Pinpoint the cell where the given text exists, returning its (x, y) midpoint coordinate. 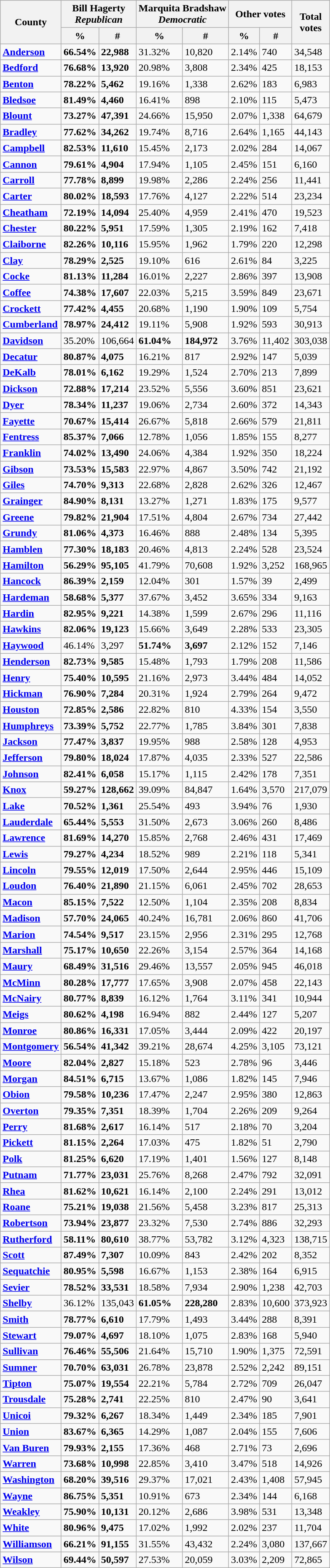
28,653 (311, 886)
446 (276, 870)
1,165 (276, 132)
Wayne (31, 1496)
860 (276, 918)
81.13% (80, 277)
20,197 (311, 1031)
18,024 (117, 758)
Claiborne (31, 244)
3,410 (206, 1463)
McMinn (31, 983)
2,686 (206, 1512)
217,079 (311, 790)
2,227 (206, 277)
5,039 (311, 357)
334 (276, 597)
Lewis (31, 854)
888 (206, 533)
30,913 (311, 325)
17,777 (117, 983)
Robertson (31, 1223)
458 (276, 983)
80,610 (117, 1239)
Dyer (31, 405)
2,155 (117, 1447)
17.76% (159, 196)
8,716 (206, 132)
Cheatham (31, 212)
2.38% (244, 1271)
17,021 (206, 1479)
24,065 (117, 918)
81.15% (80, 1143)
White (31, 1528)
14,270 (117, 838)
17.65% (159, 983)
34,548 (311, 52)
2,644 (206, 870)
75.17% (80, 950)
78.52% (80, 1287)
2.60% (244, 405)
2,673 (206, 822)
73,121 (311, 1047)
154 (276, 709)
5,377 (117, 597)
Wilson (31, 1560)
425 (276, 68)
9,472 (311, 693)
Marshall (31, 950)
Decatur (31, 357)
2.58% (244, 742)
3,570 (276, 790)
9,313 (117, 485)
13,012 (311, 1191)
4,035 (206, 758)
2.04% (244, 1431)
15,950 (206, 116)
Carroll (31, 180)
72,865 (311, 1560)
5,908 (206, 325)
57.70% (80, 918)
11,284 (117, 277)
Van Buren (31, 1447)
Trousdale (31, 1399)
3,297 (117, 645)
Weakley (31, 1512)
1.56% (244, 1159)
68.49% (80, 966)
1,930 (311, 806)
19.29% (159, 373)
Putnam (31, 1175)
709 (276, 1383)
38.77% (159, 1239)
17.94% (159, 164)
5,818 (206, 421)
79.07% (80, 1335)
19,123 (117, 629)
91,155 (117, 1544)
26,047 (311, 1383)
Cannon (31, 164)
Rutherford (31, 1239)
22,586 (311, 758)
2.35% (244, 902)
Pickett (31, 1143)
6,915 (311, 1271)
484 (276, 677)
7,418 (311, 228)
1.83% (244, 501)
Moore (31, 1063)
5,351 (117, 1496)
22,143 (311, 983)
25.54% (159, 806)
Macon (31, 902)
17,469 (311, 838)
2,586 (117, 709)
2.57% (244, 950)
4,697 (117, 1335)
22.82% (159, 709)
Loudon (31, 886)
78.01% (80, 373)
18.10% (159, 1335)
6,983 (311, 84)
10,820 (206, 52)
7,066 (117, 437)
1,104 (206, 902)
2.78% (244, 1063)
56.29% (80, 565)
8,268 (206, 1175)
5,473 (311, 100)
2,956 (206, 934)
16.12% (159, 999)
2,617 (117, 1127)
898 (206, 100)
Jackson (31, 742)
14,168 (311, 950)
82.53% (80, 148)
2,173 (206, 148)
Giles (31, 485)
70.52% (80, 806)
2.61% (244, 260)
989 (206, 854)
3.76% (244, 341)
183 (276, 84)
364 (276, 950)
Maury (31, 966)
2.19% (244, 228)
19.16% (159, 84)
Tipton (31, 1383)
528 (276, 549)
19,038 (117, 1207)
3.60% (244, 389)
61.05% (159, 1303)
78.22% (80, 84)
22,988 (117, 52)
673 (206, 1496)
1,449 (206, 1415)
3.98% (244, 1512)
431 (276, 838)
78.34% (80, 405)
73.27% (80, 116)
4.33% (244, 709)
DeKalb (31, 373)
12.50% (159, 902)
514 (276, 196)
7,934 (206, 1287)
10.09% (159, 1255)
79.82% (80, 517)
County (31, 22)
15.45% (159, 148)
21.15% (159, 886)
65.44% (80, 822)
4,867 (206, 469)
28,674 (206, 1047)
51.74% (159, 645)
3.50% (244, 469)
31.55% (159, 1544)
68.20% (80, 1479)
66.54% (80, 52)
77.62% (80, 132)
373,923 (311, 1303)
86.75% (80, 1496)
4,234 (117, 854)
1,992 (206, 1528)
493 (206, 806)
3,808 (206, 68)
2,696 (311, 1447)
6,061 (206, 886)
2.28% (244, 629)
74.38% (80, 293)
Perry (31, 1127)
144 (276, 1496)
72,591 (311, 1351)
5,598 (117, 1271)
75.40% (80, 677)
Other votes (260, 14)
21.64% (159, 1351)
175 (276, 501)
Clay (31, 260)
69.44% (80, 1560)
84.51% (80, 1079)
740 (276, 52)
Cumberland (31, 325)
1,599 (206, 613)
2.43% (244, 1479)
3.12% (244, 1239)
1,375 (276, 1351)
13.27% (159, 501)
39.09% (159, 790)
341 (276, 999)
256 (276, 180)
15.18% (159, 1063)
80.95% (80, 1271)
21,192 (311, 469)
50,597 (117, 1560)
11,704 (311, 1528)
73.68% (80, 1463)
2.44% (244, 1015)
303,038 (311, 341)
2.21% (244, 854)
Shelby (31, 1303)
13,557 (206, 966)
70.70% (80, 1367)
3.06% (244, 822)
6,365 (117, 1431)
145 (276, 1079)
147 (276, 357)
76.46% (80, 1351)
168 (276, 1335)
8,834 (311, 902)
13.67% (159, 1079)
75.28% (80, 1399)
39 (276, 581)
3,080 (276, 1544)
3,204 (311, 1127)
16,331 (117, 1031)
20.12% (159, 1512)
16.21% (159, 357)
1,271 (206, 501)
Sevier (31, 1287)
6,610 (117, 1319)
81.25% (80, 1159)
2,734 (206, 405)
Henry (31, 677)
17.19% (159, 1159)
475 (206, 1143)
Totalvotes (311, 22)
Montgomery (31, 1047)
9,577 (311, 501)
21,904 (117, 517)
Blount (31, 116)
58.68% (80, 597)
9,163 (311, 597)
17.51% (159, 517)
1,075 (206, 1335)
4,127 (206, 196)
17,607 (117, 293)
15,583 (117, 469)
2,247 (206, 1095)
76 (276, 806)
20.68% (159, 309)
8,131 (117, 501)
58.11% (80, 1239)
15.17% (159, 774)
202 (276, 1255)
Stewart (31, 1335)
8,391 (311, 1319)
76.40% (80, 886)
15,710 (206, 1351)
14.29% (159, 1431)
Grundy (31, 533)
3,837 (117, 742)
Marion (31, 934)
Bradley (31, 132)
209 (276, 1111)
21,811 (311, 421)
83.67% (80, 1431)
5,458 (206, 1207)
2,525 (117, 260)
7,606 (311, 1431)
1,493 (206, 1319)
90 (276, 1399)
33,531 (117, 1287)
12,298 (311, 244)
Campbell (31, 148)
82.06% (80, 629)
2.31% (244, 934)
2.92% (244, 357)
81.62% (80, 1191)
6,715 (117, 1079)
9,517 (117, 934)
5,395 (311, 533)
4.25% (244, 1047)
Warren (31, 1463)
18,593 (117, 196)
Greene (31, 517)
849 (276, 293)
4,804 (206, 517)
2.52% (244, 1367)
79.32% (80, 1415)
14,343 (311, 405)
72.19% (80, 212)
702 (276, 886)
168,965 (311, 565)
15,414 (117, 421)
Scott (31, 1255)
23,621 (311, 389)
137,667 (311, 1544)
6,160 (311, 164)
89,151 (311, 1367)
3.65% (244, 597)
21.16% (159, 677)
886 (276, 1223)
1.64% (244, 790)
138,715 (311, 1239)
2.46% (244, 838)
Carter (31, 196)
Knox (31, 790)
593 (276, 325)
3,225 (311, 260)
Hardin (31, 613)
Davidson (31, 341)
18,153 (311, 68)
23.32% (159, 1223)
56.54% (80, 1047)
74.54% (80, 934)
3,697 (206, 645)
Polk (31, 1159)
47,391 (117, 116)
184,972 (206, 341)
1,924 (206, 693)
57,945 (311, 1479)
36.12% (80, 1303)
2,264 (117, 1143)
2,499 (311, 581)
2.48% (244, 533)
2.33% (244, 758)
31.50% (159, 822)
78.97% (80, 325)
95,105 (117, 565)
11,586 (311, 661)
1,305 (206, 228)
19,523 (311, 212)
26.67% (159, 421)
26.78% (159, 1367)
945 (276, 966)
77.78% (80, 180)
2.09% (244, 1031)
7,838 (311, 725)
734 (276, 517)
15.95% (159, 244)
Anderson (31, 52)
80.86% (80, 1031)
15.85% (159, 838)
Fayette (31, 421)
1,056 (206, 437)
Fentress (31, 437)
Benton (31, 84)
6,620 (117, 1159)
11,402 (276, 341)
Henderson (31, 661)
18,183 (117, 549)
5,754 (311, 309)
76.90% (80, 693)
518 (276, 1463)
2.12% (244, 645)
McNairy (31, 999)
7,946 (311, 1079)
1,524 (206, 373)
Haywood (31, 645)
Hamblen (31, 549)
Coffee (31, 293)
11,610 (117, 148)
4,904 (117, 164)
17,214 (117, 389)
1,105 (206, 164)
1,361 (117, 806)
Sullivan (31, 1351)
Madison (31, 918)
23.52% (159, 389)
2,159 (117, 581)
17.02% (159, 1528)
7,530 (206, 1223)
82.04% (80, 1063)
1,238 (276, 1287)
17.36% (159, 1447)
8,899 (117, 180)
80.62% (80, 1015)
14,067 (311, 148)
44,143 (311, 132)
Lake (31, 806)
237 (276, 1528)
Lauderdale (31, 822)
1,401 (206, 1159)
22.97% (159, 469)
882 (206, 1015)
1,793 (206, 661)
10,600 (276, 1303)
2.05% (244, 966)
Smith (31, 1319)
988 (206, 742)
2,973 (206, 677)
4,198 (117, 1015)
5,940 (311, 1335)
6,267 (117, 1415)
17.79% (159, 1319)
326 (276, 485)
5,207 (311, 1015)
3.59% (244, 293)
213 (276, 373)
3,252 (276, 565)
23.15% (159, 934)
64,679 (311, 116)
533 (276, 629)
79.93% (80, 1447)
350 (276, 453)
3,452 (206, 597)
71.77% (80, 1175)
Houston (31, 709)
1.85% (244, 437)
17.87% (159, 758)
295 (276, 934)
82.95% (80, 613)
4,460 (117, 100)
78.77% (80, 1319)
25.76% (159, 1175)
2.22% (244, 196)
7,522 (117, 902)
19.98% (159, 180)
23,234 (311, 196)
3,641 (311, 1399)
16.01% (159, 277)
22.25% (159, 1399)
41.79% (159, 565)
115 (276, 100)
8,486 (311, 822)
Hickman (31, 693)
24,412 (117, 325)
61.04% (159, 341)
3.23% (244, 1207)
82.26% (80, 244)
2,209 (276, 1560)
85.15% (80, 902)
1,153 (206, 1271)
Monroe (31, 1031)
4,455 (117, 309)
Williamson (31, 1544)
2.66% (244, 421)
3,550 (311, 709)
63,031 (117, 1367)
Union (31, 1431)
10,650 (117, 950)
2.64% (244, 132)
22.21% (159, 1383)
53,782 (206, 1239)
84,847 (206, 790)
12.78% (159, 437)
Marquita BradshawDemocratic (182, 14)
106,664 (117, 341)
85.37% (80, 437)
75.07% (80, 1383)
20.31% (159, 693)
13,490 (117, 453)
10,131 (117, 1512)
25,313 (311, 1207)
11,441 (311, 180)
12,467 (311, 485)
Cocke (31, 277)
43,432 (206, 1544)
70 (276, 1127)
523 (206, 1063)
16.94% (159, 1015)
70.67% (80, 421)
9,264 (311, 1111)
397 (276, 277)
96 (276, 1063)
10.91% (159, 1496)
20.46% (159, 549)
17.59% (159, 228)
2,242 (276, 1367)
178 (276, 774)
Hancock (31, 581)
517 (206, 1127)
5,951 (117, 228)
2.72% (244, 1383)
17.05% (159, 1031)
73.94% (80, 1223)
23,671 (311, 293)
20,059 (206, 1560)
9,585 (117, 661)
Hardeman (31, 597)
Rhea (31, 1191)
55,506 (117, 1351)
81.49% (80, 100)
77.47% (80, 742)
220 (276, 244)
72.85% (80, 709)
468 (206, 1447)
380 (276, 1095)
19.11% (159, 325)
18,224 (311, 453)
16.67% (159, 1271)
40.24% (159, 918)
20.98% (159, 68)
18.39% (159, 1111)
42,703 (311, 1287)
22.68% (159, 485)
21.56% (159, 1207)
Grainger (31, 501)
5,553 (117, 822)
75.21% (80, 1207)
2.90% (244, 1287)
13,920 (117, 68)
4,075 (117, 357)
7,284 (117, 693)
162 (276, 228)
5,341 (311, 854)
422 (276, 1031)
Gibson (31, 469)
31.32% (159, 52)
2,827 (117, 1063)
Crockett (31, 309)
134 (276, 533)
1,764 (206, 999)
81.68% (80, 1127)
86.39% (80, 581)
19.06% (159, 405)
79.27% (80, 854)
118 (276, 854)
51 (276, 1143)
Lawrence (31, 838)
851 (276, 389)
Jefferson (31, 758)
12,019 (117, 870)
7,901 (311, 1415)
Meigs (31, 1015)
11,116 (311, 613)
23,524 (311, 549)
Sumner (31, 1367)
19.95% (159, 742)
2.26% (244, 1111)
10,998 (117, 1463)
12,863 (311, 1095)
74.70% (80, 485)
87.49% (80, 1255)
14.38% (159, 613)
6,058 (117, 774)
46,018 (311, 966)
7,899 (311, 373)
1,115 (206, 774)
9,475 (117, 1528)
2.71% (244, 1447)
29.46% (159, 966)
6,168 (311, 1496)
23,031 (117, 1175)
128 (276, 742)
1,087 (206, 1431)
16.46% (159, 533)
4,813 (206, 549)
7,146 (311, 645)
Chester (31, 228)
Bledsoe (31, 100)
22.03% (159, 293)
22.26% (159, 950)
14,094 (117, 212)
19,554 (117, 1383)
Unicoi (31, 1415)
1,086 (206, 1079)
109 (276, 309)
13,348 (311, 1512)
2,741 (117, 1399)
27,442 (311, 517)
25.40% (159, 212)
39.21% (159, 1047)
1,190 (206, 309)
82.73% (80, 661)
3,444 (206, 1031)
80.02% (80, 196)
2.14% (244, 52)
531 (276, 1512)
1,704 (206, 1111)
2.41% (244, 212)
16,781 (206, 918)
228,280 (206, 1303)
4,323 (276, 1239)
19.10% (159, 260)
2,828 (206, 485)
5,752 (117, 725)
Bill HagertyRepublican (99, 14)
10,595 (117, 677)
14,052 (311, 677)
32,293 (311, 1223)
29.37% (159, 1479)
Lincoln (31, 870)
8,277 (311, 437)
Franklin (31, 453)
2.06% (244, 918)
Johnson (31, 774)
84.90% (80, 501)
23,305 (311, 629)
10,621 (117, 1191)
16.41% (159, 100)
470 (276, 212)
12,768 (311, 934)
79.35% (80, 1111)
2.86% (244, 277)
27.53% (159, 1560)
76.68% (80, 68)
15.48% (159, 661)
3,649 (206, 629)
41,342 (117, 1047)
372 (276, 405)
Washington (31, 1479)
135,043 (117, 1303)
59.27% (80, 790)
2,768 (206, 838)
14,926 (311, 1463)
3,908 (206, 983)
164 (276, 1271)
4,953 (311, 742)
3.84% (244, 725)
128,662 (117, 790)
34,262 (117, 132)
185 (276, 1415)
72.88% (80, 389)
5,215 (206, 293)
2.10% (244, 100)
24.06% (159, 453)
22.77% (159, 725)
264 (276, 693)
Hawkins (31, 629)
4,959 (206, 212)
1,408 (276, 1479)
73 (276, 1447)
13,908 (311, 277)
3,105 (276, 1047)
46.14% (80, 645)
79.61% (80, 164)
22.85% (159, 1463)
17.03% (159, 1143)
2,790 (311, 1143)
12.04% (159, 581)
291 (276, 1191)
81.69% (80, 838)
70,608 (206, 565)
Sequatchie (31, 1271)
79.58% (80, 1095)
4,384 (206, 453)
5,784 (206, 1383)
8,352 (311, 1255)
4,373 (117, 533)
77.42% (80, 309)
Dickson (31, 389)
Overton (31, 1111)
37.67% (159, 597)
8,839 (117, 999)
80.77% (80, 999)
82.41% (80, 774)
2.74% (244, 1223)
81.06% (80, 533)
19.74% (159, 132)
31,516 (117, 966)
80.87% (80, 357)
41,706 (311, 918)
73.53% (80, 469)
288 (276, 1319)
18.34% (159, 1415)
527 (276, 758)
5,462 (117, 84)
66.21% (80, 1544)
Obion (31, 1095)
39,516 (117, 1479)
8,148 (311, 1159)
11,237 (117, 405)
77.30% (80, 549)
1,785 (206, 725)
7,307 (117, 1255)
151 (276, 164)
32,091 (311, 1175)
579 (276, 421)
24.66% (159, 116)
616 (206, 260)
17.50% (159, 870)
21,890 (117, 886)
10,116 (117, 244)
1,962 (206, 244)
10,236 (117, 1095)
80.22% (80, 228)
2.79% (244, 693)
Roane (31, 1207)
Hamilton (31, 565)
742 (276, 469)
80.28% (80, 983)
Bedford (31, 68)
3.47% (244, 1463)
792 (276, 1175)
10,944 (311, 999)
3.03% (244, 1560)
2,286 (206, 180)
18.58% (159, 1287)
Morgan (31, 1079)
15,109 (311, 870)
284 (276, 148)
74.02% (80, 453)
2.18% (244, 1127)
152 (276, 645)
15.66% (159, 629)
3.11% (244, 999)
79.80% (80, 758)
73.39% (80, 725)
84 (276, 260)
1.57% (244, 581)
5,556 (206, 389)
23,877 (117, 1223)
260 (276, 822)
18.52% (159, 854)
79.55% (80, 870)
843 (206, 1255)
23,878 (206, 1367)
Humphreys (31, 725)
2.70% (244, 373)
296 (276, 613)
78.29% (80, 260)
80.96% (80, 1528)
9,221 (117, 613)
3,154 (206, 950)
17.47% (159, 1095)
2,100 (206, 1191)
35.20% (80, 341)
75.90% (80, 1512)
6,162 (117, 373)
3.94% (244, 806)
3,446 (311, 1063)
